From the cell containing the given text, extract its center point as [x, y] coordinate. 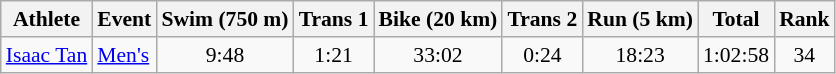
Rank [804, 19]
1:02:58 [736, 55]
1:21 [334, 55]
Isaac Tan [47, 55]
33:02 [438, 55]
Trans 1 [334, 19]
18:23 [640, 55]
Athlete [47, 19]
Men's [124, 55]
Bike (20 km) [438, 19]
Run (5 km) [640, 19]
Trans 2 [542, 19]
9:48 [224, 55]
34 [804, 55]
Total [736, 19]
Swim (750 m) [224, 19]
0:24 [542, 55]
Event [124, 19]
